Provide the (X, Y) coordinate of the cell's center where the given text is located.  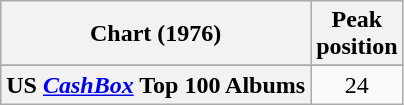
24 (357, 85)
Peakposition (357, 34)
US CashBox Top 100 Albums (156, 85)
Chart (1976) (156, 34)
